Capture the cell that displays the provided text and extract its (x, y) central coordinate. 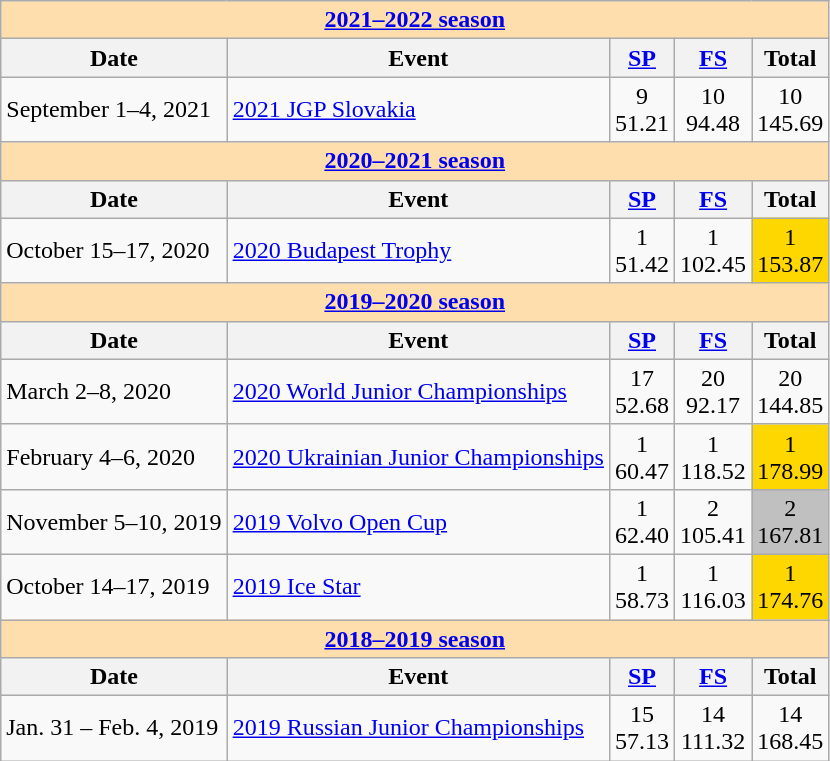
2019–2020 season (415, 302)
9 51.21 (642, 110)
2020–2021 season (415, 161)
September 1–4, 2021 (114, 110)
2020 World Junior Championships (418, 392)
November 5–10, 2019 (114, 522)
1 153.87 (790, 250)
15 57.13 (642, 728)
20 144.85 (790, 392)
Jan. 31 – Feb. 4, 2019 (114, 728)
1 174.76 (790, 586)
2019 Volvo Open Cup (418, 522)
March 2–8, 2020 (114, 392)
October 15–17, 2020 (114, 250)
1 102.45 (714, 250)
2021–2022 season (415, 20)
1 118.52 (714, 456)
1 116.03 (714, 586)
1 58.73 (642, 586)
2019 Ice Star (418, 586)
1 62.40 (642, 522)
October 14–17, 2019 (114, 586)
February 4–6, 2020 (114, 456)
2020 Budapest Trophy (418, 250)
20 92.17 (714, 392)
1 178.99 (790, 456)
2021 JGP Slovakia (418, 110)
2 167.81 (790, 522)
2 105.41 (714, 522)
1 51.42 (642, 250)
2020 Ukrainian Junior Championships (418, 456)
10 94.48 (714, 110)
2018–2019 season (415, 639)
14 111.32 (714, 728)
14 168.45 (790, 728)
1 60.47 (642, 456)
10 145.69 (790, 110)
2019 Russian Junior Championships (418, 728)
17 52.68 (642, 392)
